Detect which cell encompasses the target text, then output its (X, Y) center coordinate. 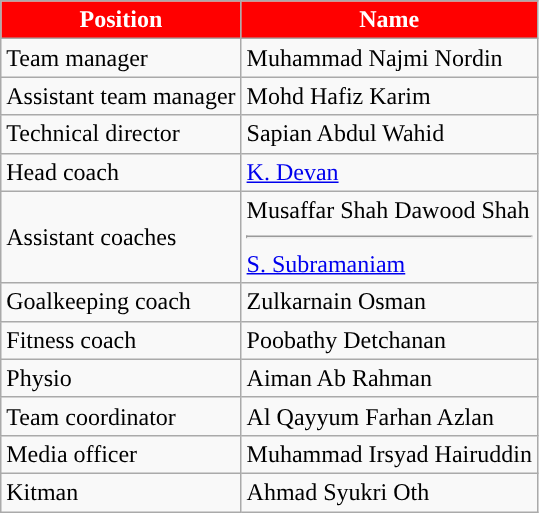
Ahmad Syukri Oth (389, 492)
Name (389, 20)
Kitman (121, 492)
Assistant team manager (121, 96)
Aiman Ab Rahman (389, 378)
Sapian Abdul Wahid (389, 134)
Team coordinator (121, 416)
Assistant coaches (121, 237)
Position (121, 20)
Al Qayyum Farhan Azlan (389, 416)
Goalkeeping coach (121, 302)
Physio (121, 378)
Media officer (121, 454)
Poobathy Detchanan (389, 340)
Mohd Hafiz Karim (389, 96)
Fitness coach (121, 340)
Muhammad Irsyad Hairuddin (389, 454)
Technical director (121, 134)
K. Devan (389, 172)
Head coach (121, 172)
Muhammad Najmi Nordin (389, 58)
Team manager (121, 58)
Zulkarnain Osman (389, 302)
Musaffar Shah Dawood Shah S. Subramaniam (389, 237)
